From the cell containing the given text, extract its center point as [x, y] coordinate. 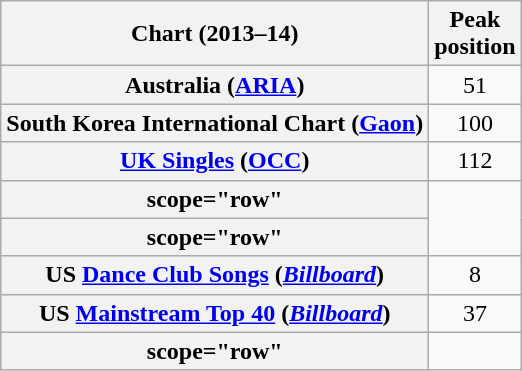
112 [475, 161]
8 [475, 275]
South Korea International Chart (Gaon) [215, 123]
Chart (2013–14) [215, 34]
UK Singles (OCC) [215, 161]
51 [475, 85]
37 [475, 313]
US Mainstream Top 40 (Billboard) [215, 313]
US Dance Club Songs (Billboard) [215, 275]
Australia (ARIA) [215, 85]
Peakposition [475, 34]
100 [475, 123]
